Search for the cell housing the specified text and yield its (X, Y) center coordinate. 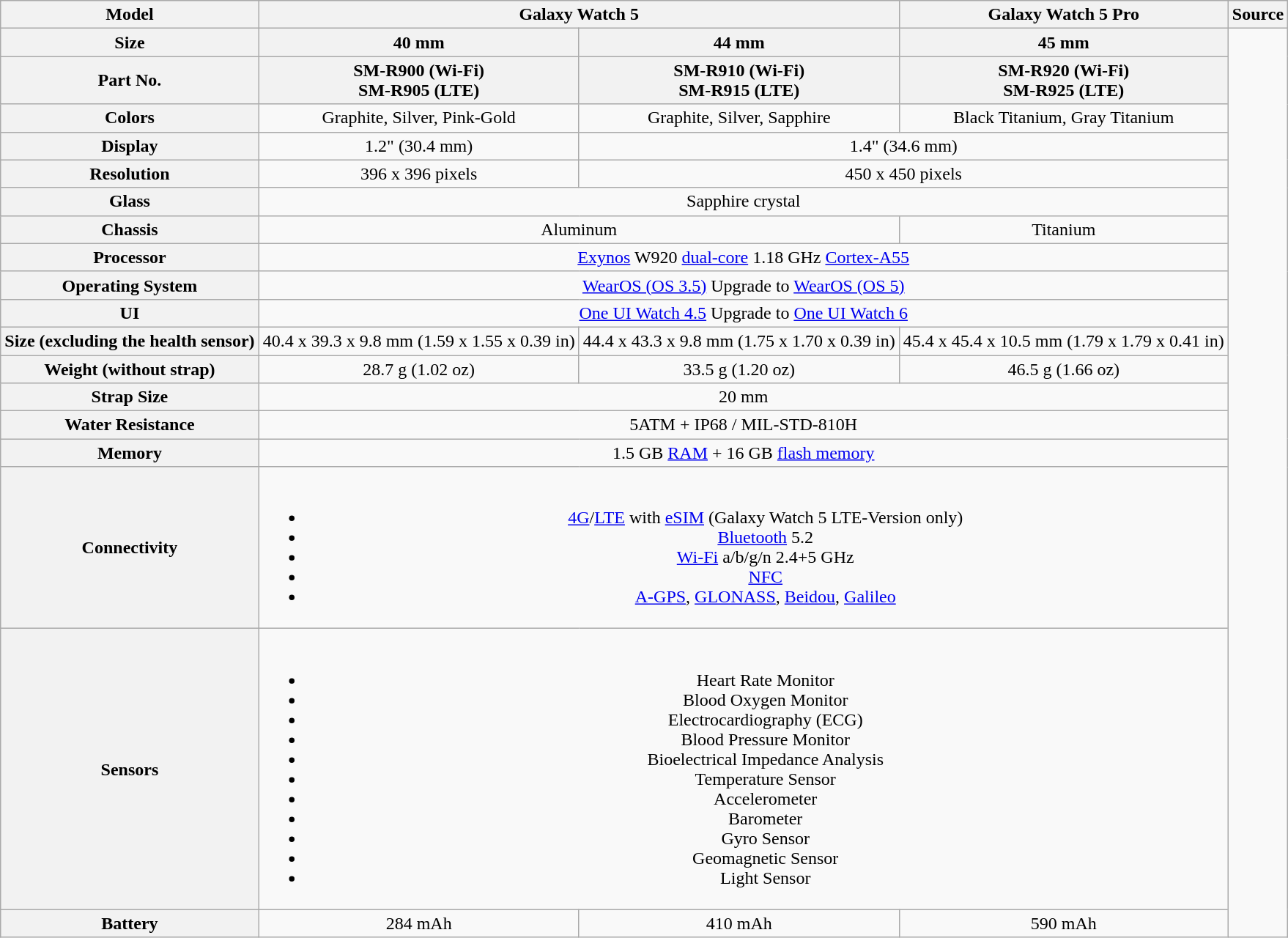
Connectivity (130, 548)
284 mAh (419, 923)
Size (excluding the health sensor) (130, 341)
5ATM + IP68 / MIL-STD-810H (743, 425)
44 mm (739, 43)
SM-R910 (Wi-Fi)SM-R915 (LTE) (739, 81)
Colors (130, 118)
Source (1257, 15)
Part No. (130, 81)
WearOS (OS 3.5) Upgrade to WearOS (OS 5) (743, 285)
SM-R900 (Wi-Fi)SM-R905 (LTE) (419, 81)
40 mm (419, 43)
Aluminum (579, 229)
Size (130, 43)
396 x 396 pixels (419, 174)
450 x 450 pixels (903, 174)
46.5 g (1.66 oz) (1064, 369)
Black Titanium, Gray Titanium (1064, 118)
Operating System (130, 285)
28.7 g (1.02 oz) (419, 369)
Model (130, 15)
33.5 g (1.20 oz) (739, 369)
Memory (130, 453)
1.2" (30.4 mm) (419, 146)
Galaxy Watch 5 (579, 15)
410 mAh (739, 923)
4G/LTE with eSIM (Galaxy Watch 5 LTE-Version only)Bluetooth 5.2Wi-Fi a/b/g/n 2.4+5 GHzNFCA-GPS, GLONASS, Beidou, Galileo (743, 548)
UI (130, 313)
20 mm (743, 397)
Chassis (130, 229)
Resolution (130, 174)
SM-R920 (Wi-Fi)SM-R925 (LTE) (1064, 81)
Exynos W920 dual-core 1.18 GHz Cortex-A55 (743, 257)
Sapphire crystal (743, 202)
Processor (130, 257)
Galaxy Watch 5 Pro (1064, 15)
Sensors (130, 769)
Battery (130, 923)
Display (130, 146)
Graphite, Silver, Pink-Gold (419, 118)
Strap Size (130, 397)
Water Resistance (130, 425)
Titanium (1064, 229)
45.4 x 45.4 x 10.5 mm (1.79 x 1.79 x 0.41 in) (1064, 341)
45 mm (1064, 43)
Weight (without strap) (130, 369)
1.4" (34.6 mm) (903, 146)
Glass (130, 202)
Graphite, Silver, Sapphire (739, 118)
One UI Watch 4.5 Upgrade to One UI Watch 6 (743, 313)
1.5 GB RAM + 16 GB flash memory (743, 453)
590 mAh (1064, 923)
40.4 x 39.3 x 9.8 mm (1.59 x 1.55 x 0.39 in) (419, 341)
44.4 x 43.3 x 9.8 mm (1.75 x 1.70 x 0.39 in) (739, 341)
